Locate the cell with the specified text and output its (X, Y) center coordinate. 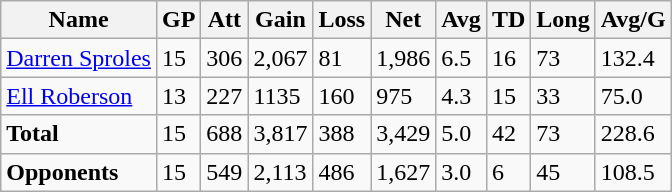
486 (342, 172)
388 (342, 134)
108.5 (633, 172)
4.3 (462, 96)
160 (342, 96)
688 (224, 134)
TD (508, 20)
5.0 (462, 134)
3.0 (462, 172)
549 (224, 172)
Ell Roberson (79, 96)
1135 (280, 96)
1,627 (404, 172)
3,817 (280, 134)
2,067 (280, 58)
45 (563, 172)
42 (508, 134)
228.6 (633, 134)
81 (342, 58)
13 (178, 96)
Total (79, 134)
132.4 (633, 58)
Opponents (79, 172)
306 (224, 58)
975 (404, 96)
Loss (342, 20)
75.0 (633, 96)
6 (508, 172)
GP (178, 20)
Long (563, 20)
3,429 (404, 134)
2,113 (280, 172)
6.5 (462, 58)
33 (563, 96)
1,986 (404, 58)
Net (404, 20)
Avg (462, 20)
Darren Sproles (79, 58)
Name (79, 20)
Gain (280, 20)
Att (224, 20)
227 (224, 96)
16 (508, 58)
Avg/G (633, 20)
